Determine the [x, y] coordinate at the center of the cell enclosing the given text.  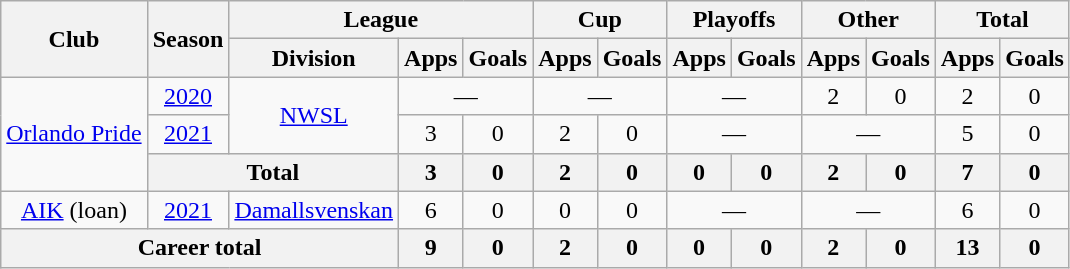
5 [967, 134]
Club [74, 39]
Cup [600, 20]
NWSL [314, 115]
Season [188, 39]
Career total [200, 248]
Playoffs [734, 20]
AIK (loan) [74, 210]
Other [868, 20]
League [381, 20]
Orlando Pride [74, 134]
Damallsvenskan [314, 210]
Division [314, 58]
9 [431, 248]
7 [967, 172]
2020 [188, 96]
13 [967, 248]
